Locate the cell with the specified text and output its (X, Y) center coordinate. 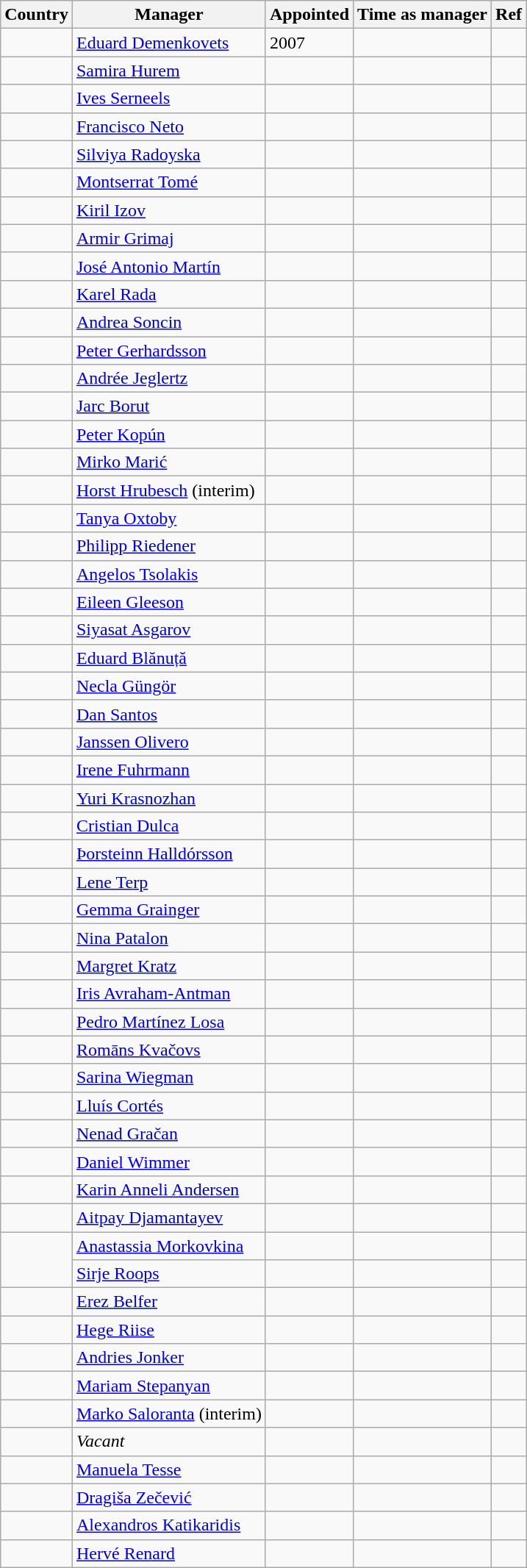
Anastassia Morkovkina (169, 1246)
Alexandros Katikaridis (169, 1525)
Vacant (169, 1442)
Eileen Gleeson (169, 602)
Karel Rada (169, 294)
Nenad Gračan (169, 1134)
Mirko Marić (169, 462)
Peter Gerhardsson (169, 351)
Dan Santos (169, 714)
Angelos Tsolakis (169, 574)
Marko Saloranta (interim) (169, 1414)
Erez Belfer (169, 1302)
Andrea Soncin (169, 322)
Janssen Olivero (169, 742)
Sarina Wiegman (169, 1078)
Manuela Tesse (169, 1469)
Eduard Blănuță (169, 658)
Philipp Riedener (169, 546)
Lluís Cortés (169, 1106)
Hervé Renard (169, 1553)
Montserrat Tomé (169, 182)
Pedro Martínez Losa (169, 1022)
Nina Patalon (169, 938)
Tanya Oxtoby (169, 518)
Yuri Krasnozhan (169, 798)
Andries Jonker (169, 1358)
Eduard Demenkovets (169, 43)
Samira Hurem (169, 71)
Peter Kopún (169, 434)
Aitpay Djamantayev (169, 1217)
Karin Anneli Andersen (169, 1189)
Cristian Dulca (169, 826)
Iris Avraham-Antman (169, 994)
Romāns Kvačovs (169, 1050)
Armir Grimaj (169, 238)
Necla Güngör (169, 686)
Lene Terp (169, 882)
Time as manager (423, 15)
Jarc Borut (169, 407)
Daniel Wimmer (169, 1161)
Ref (509, 15)
Þorsteinn Halldórsson (169, 854)
Mariam Stepanyan (169, 1386)
Country (37, 15)
José Antonio Martín (169, 266)
Appointed (309, 15)
Andrée Jeglertz (169, 379)
Francisco Neto (169, 126)
Hege Riise (169, 1330)
Gemma Grainger (169, 910)
Sirje Roops (169, 1274)
Irene Fuhrmann (169, 770)
Margret Kratz (169, 966)
Ives Serneels (169, 99)
Siyasat Asgarov (169, 630)
2007 (309, 43)
Manager (169, 15)
Kiril Izov (169, 210)
Dragiša Zečević (169, 1497)
Silviya Radoyska (169, 154)
Horst Hrubesch (interim) (169, 490)
